Extract the (x, y) coordinate from the center of the cell holding the provided text.  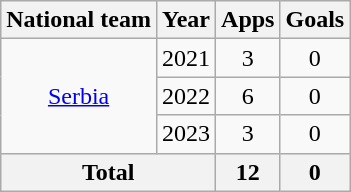
Apps (248, 20)
2023 (186, 134)
6 (248, 96)
Serbia (79, 96)
Total (108, 172)
2022 (186, 96)
Year (186, 20)
National team (79, 20)
Goals (315, 20)
2021 (186, 58)
12 (248, 172)
